Search for the cell housing the specified text and yield its (x, y) center coordinate. 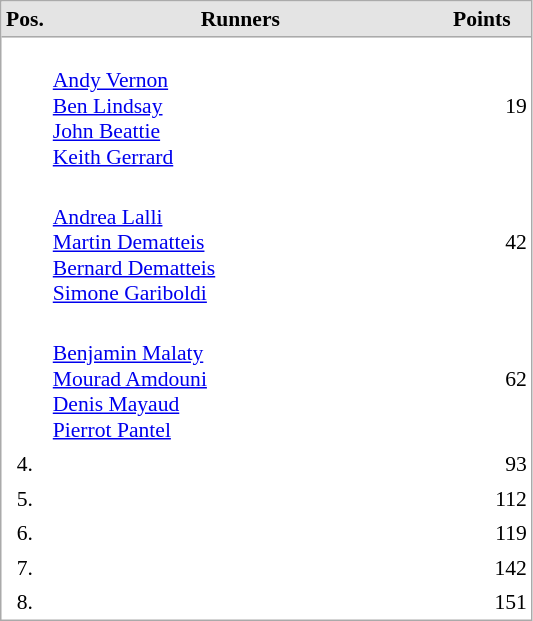
6. (26, 533)
5. (26, 499)
8. (26, 602)
4. (26, 464)
Pos. (26, 20)
19 (482, 106)
42 (482, 242)
7. (26, 567)
Runners (240, 20)
142 (482, 567)
Andy Vernon Ben Lindsay John Beattie Keith Gerrard (240, 106)
93 (482, 464)
Benjamin Malaty Mourad Amdouni Denis Mayaud Pierrot Pantel (240, 378)
119 (482, 533)
151 (482, 602)
62 (482, 378)
Andrea Lalli Martin Dematteis Bernard Dematteis Simone Gariboldi (240, 242)
Points (482, 20)
112 (482, 499)
